Find where the given text appears and provide that cell's center as (X, Y) coordinate. 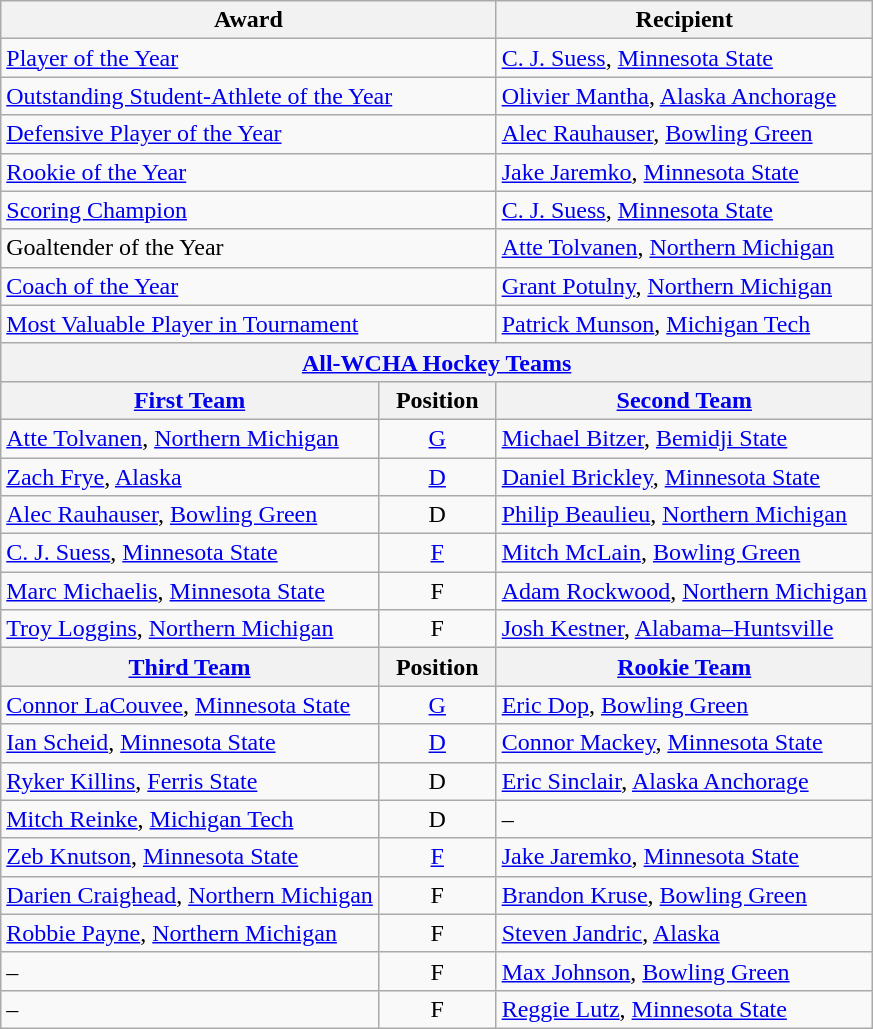
Defensive Player of the Year (248, 134)
Darien Craighead, Northern Michigan (190, 895)
Ryker Killins, Ferris State (190, 781)
Grant Potulny, Northern Michigan (684, 286)
Josh Kestner, Alabama–Huntsville (684, 629)
Outstanding Student-Athlete of the Year (248, 96)
Max Johnson, Bowling Green (684, 971)
Michael Bitzer, Bemidji State (684, 438)
Third Team (190, 667)
Mitch McLain, Bowling Green (684, 553)
First Team (190, 400)
Troy Loggins, Northern Michigan (190, 629)
Philip Beaulieu, Northern Michigan (684, 515)
Eric Sinclair, Alaska Anchorage (684, 781)
Reggie Lutz, Minnesota State (684, 1009)
Recipient (684, 20)
Brandon Kruse, Bowling Green (684, 895)
Adam Rockwood, Northern Michigan (684, 591)
Goaltender of the Year (248, 248)
Steven Jandric, Alaska (684, 933)
Scoring Champion (248, 210)
Rookie Team (684, 667)
Mitch Reinke, Michigan Tech (190, 819)
Olivier Mantha, Alaska Anchorage (684, 96)
Award (248, 20)
Connor Mackey, Minnesota State (684, 743)
Connor LaCouvee, Minnesota State (190, 705)
Most Valuable Player in Tournament (248, 324)
Player of the Year (248, 58)
Ian Scheid, Minnesota State (190, 743)
Rookie of the Year (248, 172)
Zach Frye, Alaska (190, 477)
Second Team (684, 400)
Robbie Payne, Northern Michigan (190, 933)
Eric Dop, Bowling Green (684, 705)
Patrick Munson, Michigan Tech (684, 324)
Daniel Brickley, Minnesota State (684, 477)
Marc Michaelis, Minnesota State (190, 591)
Zeb Knutson, Minnesota State (190, 857)
All-WCHA Hockey Teams (437, 362)
Coach of the Year (248, 286)
